Locate the cell with the specified text and output its [x, y] center coordinate. 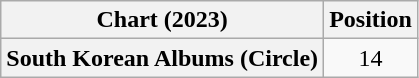
Position [371, 20]
14 [371, 58]
South Korean Albums (Circle) [162, 58]
Chart (2023) [162, 20]
